From the cell containing the given text, extract its center point as (X, Y) coordinate. 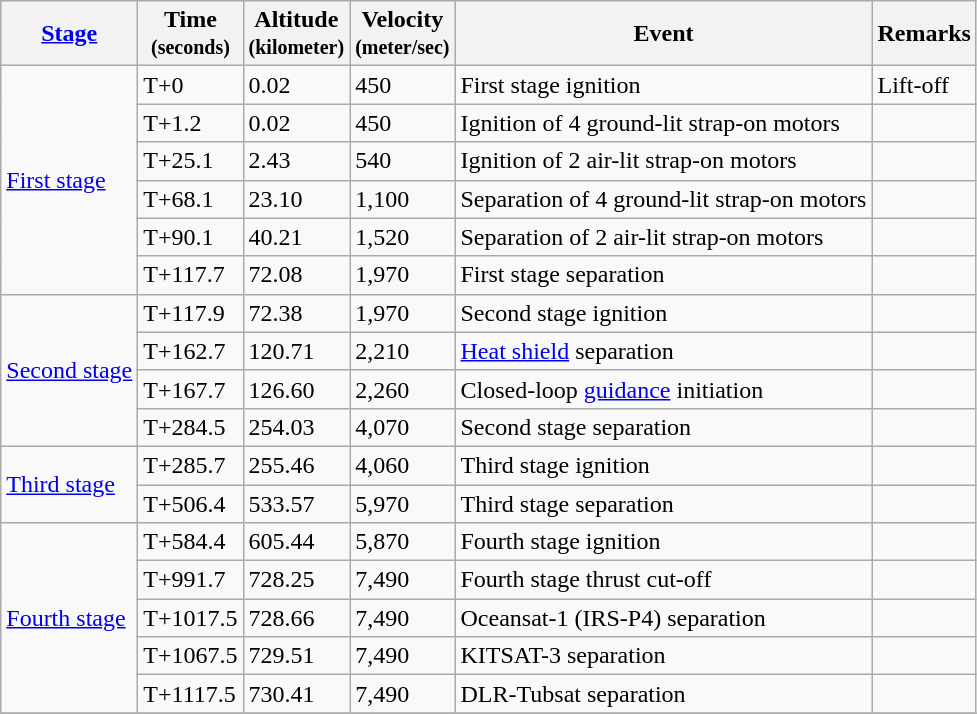
40.21 (296, 237)
T+167.7 (190, 389)
First stage ignition (664, 85)
T+991.7 (190, 580)
Second stage (70, 370)
72.08 (296, 275)
72.38 (296, 313)
KITSAT-3 separation (664, 656)
2.43 (296, 161)
Third stage (70, 484)
T+117.7 (190, 275)
120.71 (296, 351)
729.51 (296, 656)
Time(seconds) (190, 34)
T+1.2 (190, 123)
1,100 (402, 199)
5,970 (402, 503)
Ignition of 4 ground-lit strap-on motors (664, 123)
Fourth stage thrust cut-off (664, 580)
T+117.9 (190, 313)
T+284.5 (190, 427)
T+162.7 (190, 351)
5,870 (402, 542)
T+1067.5 (190, 656)
Separation of 2 air-lit strap-on motors (664, 237)
Fourth stage ignition (664, 542)
Oceansat-1 (IRS-P4) separation (664, 618)
126.60 (296, 389)
4,060 (402, 465)
2,260 (402, 389)
Third stage separation (664, 503)
730.41 (296, 694)
533.57 (296, 503)
Lift-off (924, 85)
Ignition of 2 air-lit strap-on motors (664, 161)
T+0 (190, 85)
T+506.4 (190, 503)
Third stage ignition (664, 465)
1,520 (402, 237)
728.25 (296, 580)
4,070 (402, 427)
728.66 (296, 618)
Remarks (924, 34)
Heat shield separation (664, 351)
T+584.4 (190, 542)
Stage (70, 34)
T+1017.5 (190, 618)
23.10 (296, 199)
2,210 (402, 351)
Second stage ignition (664, 313)
Separation of 4 ground-lit strap-on motors (664, 199)
T+25.1 (190, 161)
Velocity(meter/sec) (402, 34)
255.46 (296, 465)
254.03 (296, 427)
Closed-loop guidance initiation (664, 389)
Fourth stage (70, 618)
T+68.1 (190, 199)
T+90.1 (190, 237)
Event (664, 34)
Second stage separation (664, 427)
DLR-Tubsat separation (664, 694)
540 (402, 161)
Altitude (kilometer) (296, 34)
T+1117.5 (190, 694)
T+285.7 (190, 465)
605.44 (296, 542)
First stage (70, 180)
First stage separation (664, 275)
